Determine the (x, y) coordinate at the center of the cell enclosing the given text.  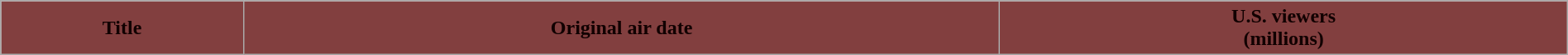
Title (122, 28)
Original air date (622, 28)
U.S. viewers(millions) (1284, 28)
